Scan for the cell matching the given text and deliver its (X, Y) coordinate at center. 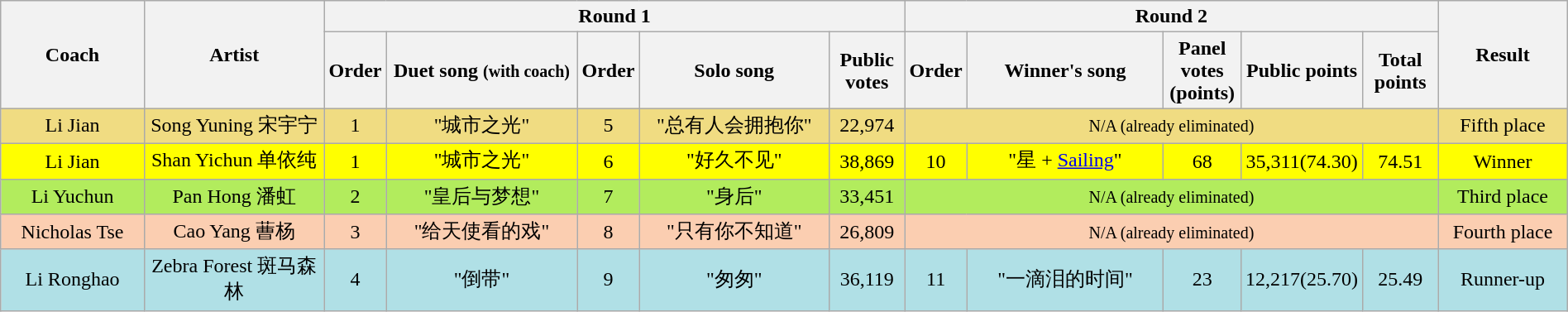
Fourth place (1503, 232)
8 (609, 232)
6 (609, 161)
35,311(74.30) (1302, 161)
"星 + Sailing" (1065, 161)
Shan Yichun 单依纯 (234, 161)
Cao Yang 蓸杨 (234, 232)
23 (1202, 280)
Round 2 (1171, 17)
"一滴泪的时间" (1065, 280)
"匆匆" (734, 280)
"总有人会拥抱你" (734, 126)
Round 1 (614, 17)
33,451 (867, 197)
"身后" (734, 197)
36,119 (867, 280)
22,974 (867, 126)
Song Yuning 宋宇宁 (234, 126)
Zebra Forest 斑马森林 (234, 280)
26,809 (867, 232)
"皇后与梦想" (481, 197)
Nicholas Tse (73, 232)
"倒带" (481, 280)
4 (356, 280)
11 (936, 280)
Li Yuchun (73, 197)
38,869 (867, 161)
"好久不见" (734, 161)
"只有你不知道" (734, 232)
Winner (1503, 161)
7 (609, 197)
Third place (1503, 197)
Solo song (734, 70)
Result (1503, 55)
5 (609, 126)
Total points (1401, 70)
Pan Hong 潘虹 (234, 197)
68 (1202, 161)
Li Ronghao (73, 280)
Public votes (867, 70)
12,217(25.70) (1302, 280)
Panel votes (points) (1202, 70)
Public points (1302, 70)
Fifth place (1503, 126)
74.51 (1401, 161)
3 (356, 232)
Runner-up (1503, 280)
Duet song (with coach) (481, 70)
25.49 (1401, 280)
Artist (234, 55)
9 (609, 280)
2 (356, 197)
Coach (73, 55)
10 (936, 161)
Winner's song (1065, 70)
"给天使看的戏" (481, 232)
